Search for the cell housing the specified text and yield its [x, y] center coordinate. 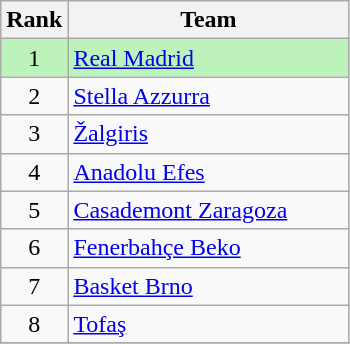
Rank [34, 20]
Fenerbahçe Beko [208, 248]
3 [34, 134]
5 [34, 210]
Basket Brno [208, 286]
7 [34, 286]
Stella Azzurra [208, 96]
4 [34, 172]
Team [208, 20]
Anadolu Efes [208, 172]
2 [34, 96]
Žalgiris [208, 134]
Tofaş [208, 324]
8 [34, 324]
6 [34, 248]
Real Madrid [208, 58]
1 [34, 58]
Casademont Zaragoza [208, 210]
